Scan for the cell matching the given text and deliver its [X, Y] coordinate at center. 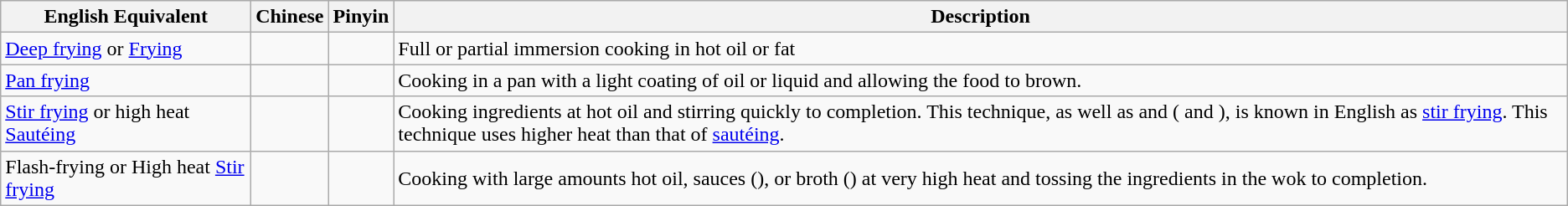
Flash-frying or High heat Stir frying [126, 178]
Deep frying or Frying [126, 49]
Cooking in a pan with a light coating of oil or liquid and allowing the food to brown. [980, 80]
Stir frying or high heat Sautéing [126, 124]
Full or partial immersion cooking in hot oil or fat [980, 49]
Chinese [290, 17]
Description [980, 17]
Pan frying [126, 80]
English Equivalent [126, 17]
Cooking with large amounts hot oil, sauces (), or broth () at very high heat and tossing the ingredients in the wok to completion. [980, 178]
Pinyin [361, 17]
